Capture the cell that displays the provided text and extract its (X, Y) central coordinate. 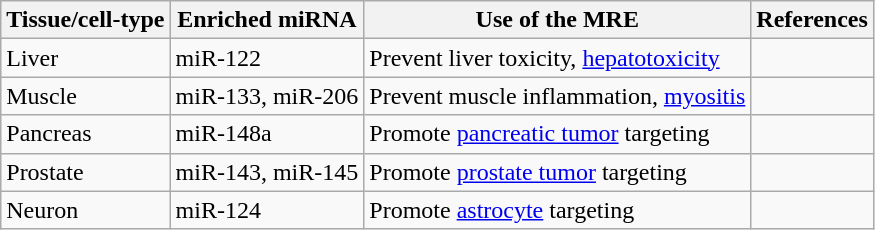
miR-122 (267, 58)
Tissue/cell-type (86, 20)
miR-143, miR-145 (267, 172)
Promote pancreatic tumor targeting (558, 134)
miR-124 (267, 210)
Prevent muscle inflammation, myositis (558, 96)
miR-133, miR-206 (267, 96)
References (812, 20)
Pancreas (86, 134)
Muscle (86, 96)
Liver (86, 58)
Use of the MRE (558, 20)
Promote astrocyte targeting (558, 210)
miR-148a (267, 134)
Promote prostate tumor targeting (558, 172)
Neuron (86, 210)
Prevent liver toxicity, hepatotoxicity (558, 58)
Prostate (86, 172)
Enriched miRNA (267, 20)
